Pinpoint the cell where the given text exists, returning its [x, y] midpoint coordinate. 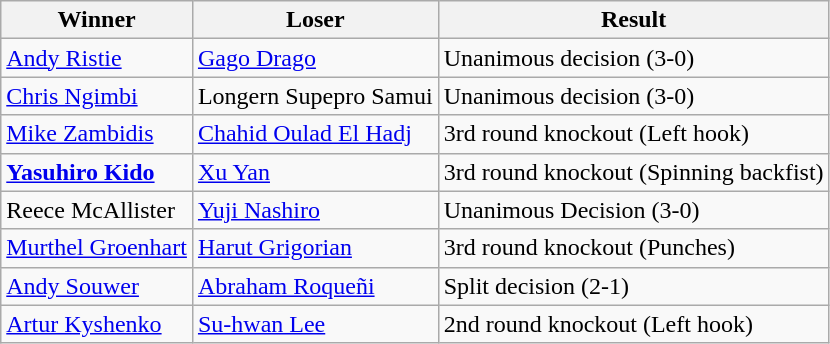
Reece McAllister [97, 210]
Unanimous Decision (3-0) [634, 210]
Su-hwan Lee [315, 324]
Mike Zambidis [97, 134]
Harut Grigorian [315, 248]
Xu Yan [315, 172]
Winner [97, 20]
Yasuhiro Kido [97, 172]
3rd round knockout (Spinning backfist) [634, 172]
Chahid Oulad El Hadj [315, 134]
Murthel Groenhart [97, 248]
3rd round knockout (Left hook) [634, 134]
Yuji Nashiro [315, 210]
2nd round knockout (Left hook) [634, 324]
Gago Drago [315, 58]
Andy Souwer [97, 286]
Loser [315, 20]
Chris Ngimbi [97, 96]
Result [634, 20]
Artur Kyshenko [97, 324]
Longern Supepro Samui [315, 96]
Split decision (2-1) [634, 286]
3rd round knockout (Punches) [634, 248]
Andy Ristie [97, 58]
Abraham Roqueñi [315, 286]
